Detect which cell encompasses the target text, then output its [x, y] center coordinate. 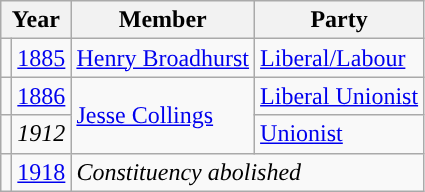
1885 [42, 58]
Liberal Unionist [340, 96]
Liberal/Labour [340, 58]
Year [36, 20]
Jesse Collings [163, 115]
Party [340, 20]
1886 [42, 96]
1912 [42, 134]
Constituency abolished [248, 172]
Unionist [340, 134]
Henry Broadhurst [163, 58]
1918 [42, 172]
Member [163, 20]
